Provide the (x, y) coordinate of the cell's center where the given text is located.  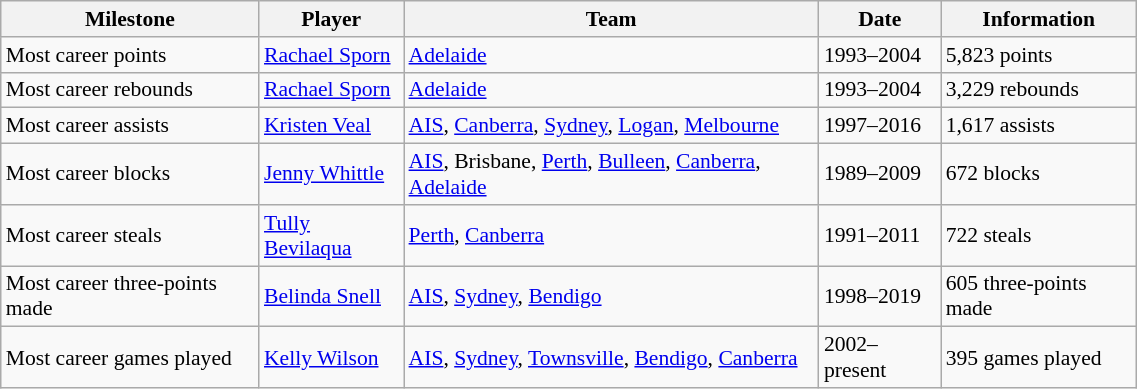
Team (612, 19)
Most career points (130, 55)
Most career assists (130, 126)
Most career three-points made (130, 296)
Kelly Wilson (332, 358)
Player (332, 19)
AIS, Canberra, Sydney, Logan, Melbourne (612, 126)
Date (880, 19)
Most career rebounds (130, 90)
Perth, Canberra (612, 236)
3,229 rebounds (1039, 90)
722 steals (1039, 236)
Information (1039, 19)
AIS, Brisbane, Perth, Bulleen, Canberra, Adelaide (612, 174)
Belinda Snell (332, 296)
1998–2019 (880, 296)
2002–present (880, 358)
Most career games played (130, 358)
Jenny Whittle (332, 174)
AIS, Sydney, Bendigo (612, 296)
Tully Bevilaqua (332, 236)
672 blocks (1039, 174)
Milestone (130, 19)
605 three-points made (1039, 296)
1,617 assists (1039, 126)
AIS, Sydney, Townsville, Bendigo, Canberra (612, 358)
1989–2009 (880, 174)
395 games played (1039, 358)
1991–2011 (880, 236)
Kristen Veal (332, 126)
5,823 points (1039, 55)
Most career steals (130, 236)
Most career blocks (130, 174)
1997–2016 (880, 126)
